Pinpoint the cell where the given text exists, returning its [x, y] midpoint coordinate. 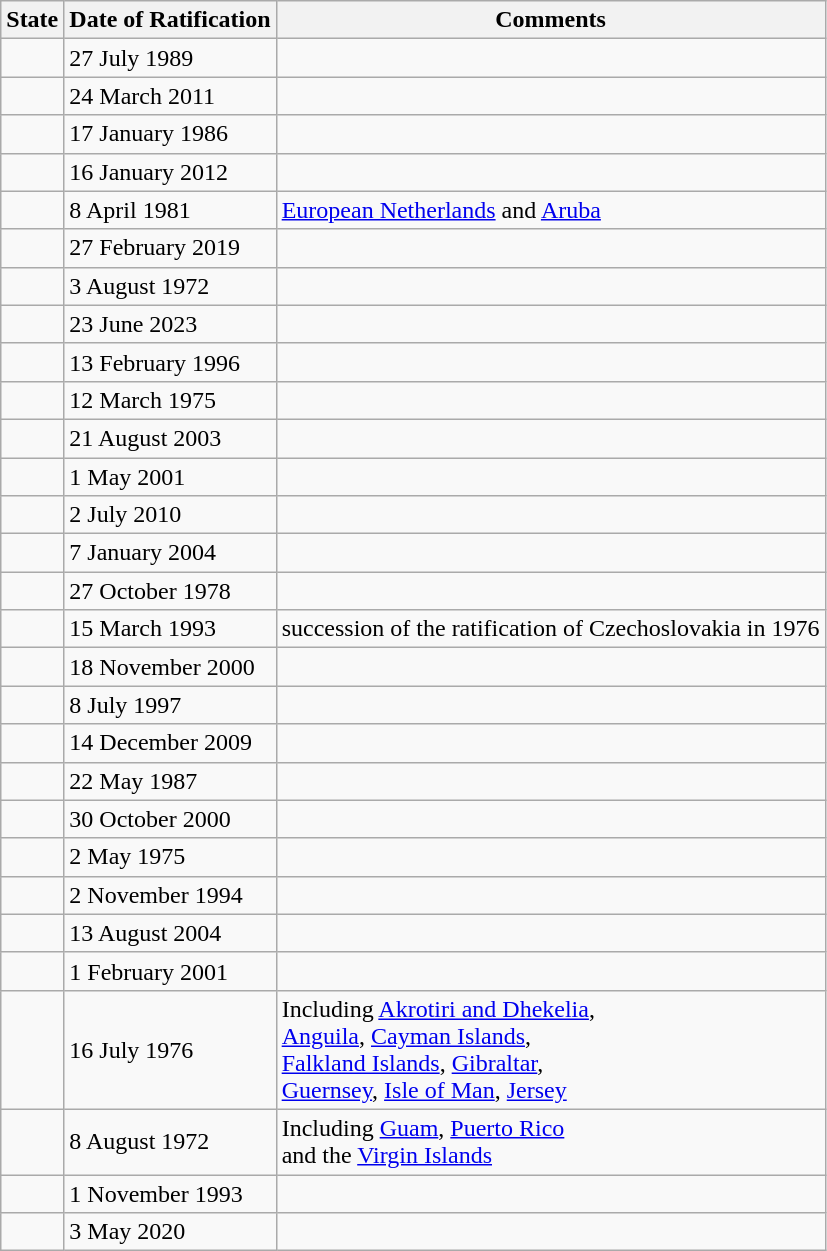
2 May 1975 [170, 857]
Comments [550, 20]
13 February 1996 [170, 362]
State [32, 20]
23 June 2023 [170, 324]
1 November 1993 [170, 1193]
17 January 1986 [170, 134]
Including Guam, Puerto Ricoand the Virgin Islands [550, 1142]
22 May 1987 [170, 781]
Date of Ratification [170, 20]
16 January 2012 [170, 172]
12 March 1975 [170, 400]
3 May 2020 [170, 1232]
24 March 2011 [170, 96]
27 July 1989 [170, 58]
1 February 2001 [170, 971]
Including Akrotiri and Dhekelia, Anguila, Cayman Islands, Falkland Islands, Gibraltar, Guernsey, Isle of Man, Jersey [550, 1050]
16 July 1976 [170, 1050]
8 April 1981 [170, 210]
3 August 1972 [170, 286]
27 February 2019 [170, 248]
2 July 2010 [170, 515]
8 August 1972 [170, 1142]
21 August 2003 [170, 438]
18 November 2000 [170, 667]
14 December 2009 [170, 743]
European Netherlands and Aruba [550, 210]
15 March 1993 [170, 629]
27 October 1978 [170, 591]
succession of the ratification of Czechoslovakia in 1976 [550, 629]
1 May 2001 [170, 477]
2 November 1994 [170, 895]
30 October 2000 [170, 819]
7 January 2004 [170, 553]
13 August 2004 [170, 933]
8 July 1997 [170, 705]
